Find where the given text appears and provide that cell's center as (x, y) coordinate. 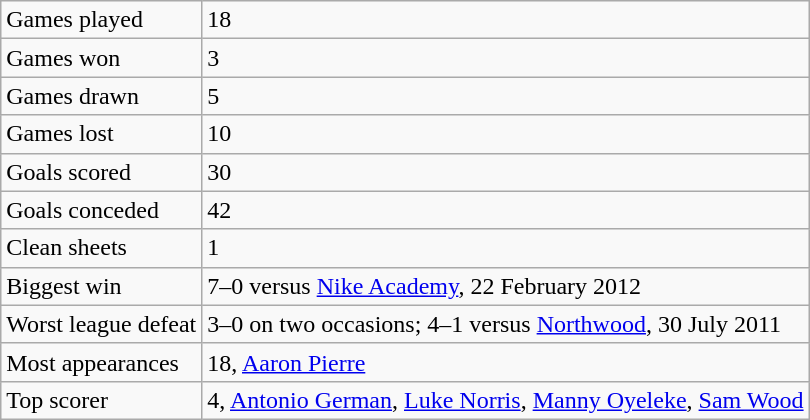
5 (506, 96)
42 (506, 210)
18, Aaron Pierre (506, 362)
Biggest win (102, 286)
10 (506, 134)
Games drawn (102, 96)
Clean sheets (102, 248)
18 (506, 20)
Goals scored (102, 172)
Games lost (102, 134)
3–0 on two occasions; 4–1 versus Northwood, 30 July 2011 (506, 324)
Goals conceded (102, 210)
Worst league defeat (102, 324)
Games played (102, 20)
4, Antonio German, Luke Norris, Manny Oyeleke, Sam Wood (506, 400)
30 (506, 172)
1 (506, 248)
Most appearances (102, 362)
3 (506, 58)
Games won (102, 58)
Top scorer (102, 400)
7–0 versus Nike Academy, 22 February 2012 (506, 286)
